Return (x, y) of the center of cell containing provided text 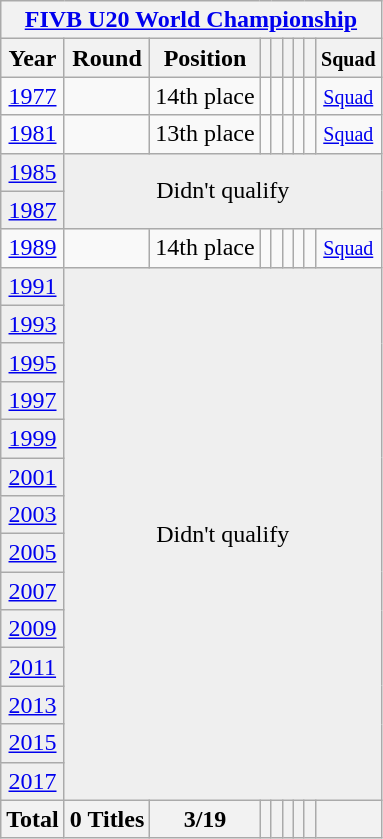
1991 (33, 286)
2013 (33, 705)
1995 (33, 362)
FIVB U20 World Championship (191, 20)
Year (33, 58)
2005 (33, 553)
2015 (33, 743)
2009 (33, 629)
13th place (205, 134)
1989 (33, 248)
Position (205, 58)
1987 (33, 210)
1977 (33, 96)
2003 (33, 515)
0 Titles (107, 819)
1993 (33, 324)
Total (33, 819)
3/19 (205, 819)
2001 (33, 477)
2007 (33, 591)
1997 (33, 400)
1999 (33, 438)
1985 (33, 172)
2011 (33, 667)
1981 (33, 134)
Round (107, 58)
2017 (33, 781)
